Output the (X, Y) coordinate of the center of the cell containing the given text.  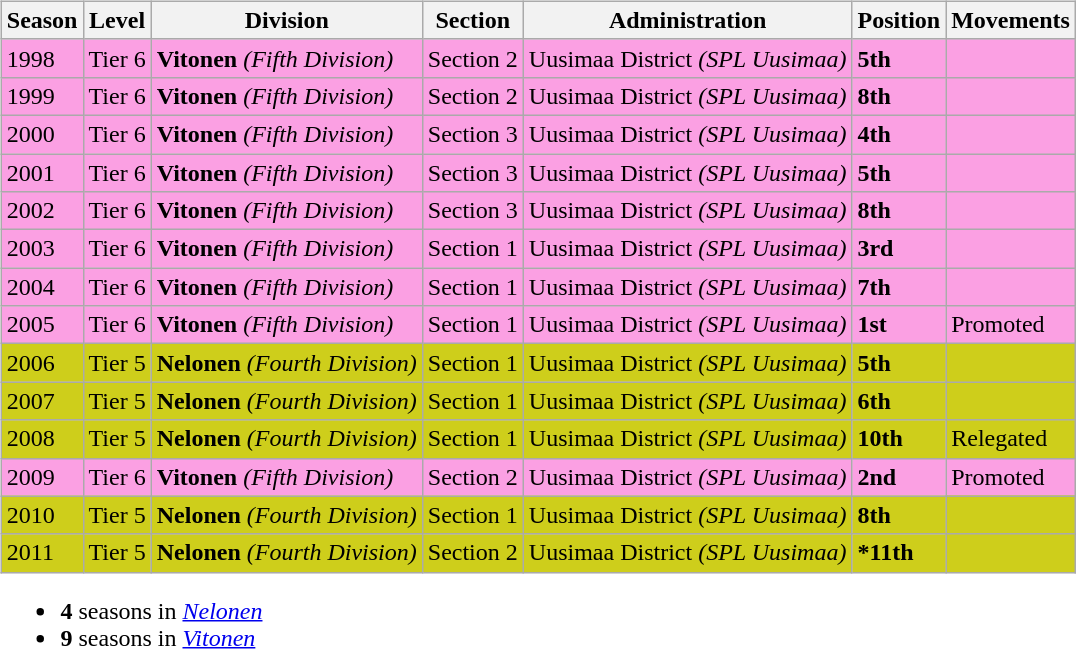
4th (899, 134)
Season (42, 20)
2nd (899, 477)
2003 (42, 249)
6th (899, 401)
*11th (899, 553)
2005 (42, 325)
Section (472, 20)
2009 (42, 477)
Administration (688, 20)
Movements (1011, 20)
Division (286, 20)
2004 (42, 287)
2002 (42, 211)
2000 (42, 134)
Relegated (1011, 439)
1st (899, 325)
2001 (42, 173)
2007 (42, 401)
Position (899, 20)
2011 (42, 553)
1999 (42, 96)
3rd (899, 249)
2008 (42, 439)
7th (899, 287)
2010 (42, 515)
2006 (42, 363)
Level (117, 20)
10th (899, 439)
1998 (42, 58)
